Scan for the cell matching the given text and deliver its (X, Y) coordinate at center. 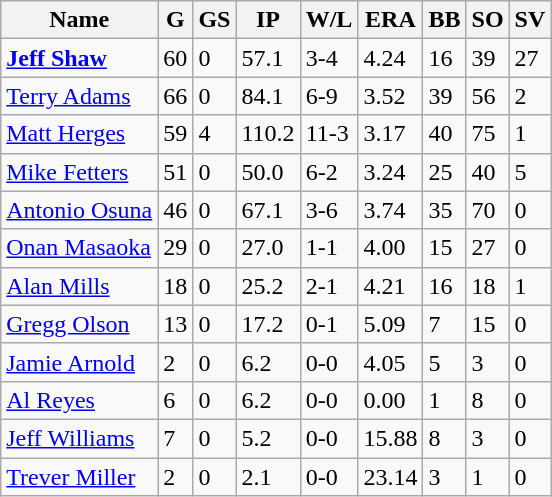
25 (444, 172)
Jeff Williams (80, 438)
5.2 (268, 438)
56 (488, 96)
6-2 (329, 172)
3.74 (390, 210)
27.0 (268, 248)
60 (176, 58)
Trever Miller (80, 477)
17.2 (268, 324)
SV (530, 20)
2-1 (329, 286)
70 (488, 210)
50.0 (268, 172)
4.05 (390, 362)
Alan Mills (80, 286)
59 (176, 134)
Matt Herges (80, 134)
Antonio Osuna (80, 210)
Name (80, 20)
ERA (390, 20)
G (176, 20)
4.24 (390, 58)
75 (488, 134)
SO (488, 20)
1-1 (329, 248)
4.00 (390, 248)
67.1 (268, 210)
BB (444, 20)
3.17 (390, 134)
46 (176, 210)
3-6 (329, 210)
0.00 (390, 400)
13 (176, 324)
57.1 (268, 58)
11-3 (329, 134)
3-4 (329, 58)
84.1 (268, 96)
110.2 (268, 134)
GS (214, 20)
66 (176, 96)
W/L (329, 20)
Al Reyes (80, 400)
Gregg Olson (80, 324)
35 (444, 210)
IP (268, 20)
Jeff Shaw (80, 58)
Jamie Arnold (80, 362)
6 (176, 400)
29 (176, 248)
4.21 (390, 286)
Onan Masaoka (80, 248)
Terry Adams (80, 96)
25.2 (268, 286)
6-9 (329, 96)
15.88 (390, 438)
4 (214, 134)
3.24 (390, 172)
3.52 (390, 96)
0-1 (329, 324)
2.1 (268, 477)
5.09 (390, 324)
51 (176, 172)
23.14 (390, 477)
Mike Fetters (80, 172)
